Provide the (X, Y) coordinate of the cell's center where the given text is located.  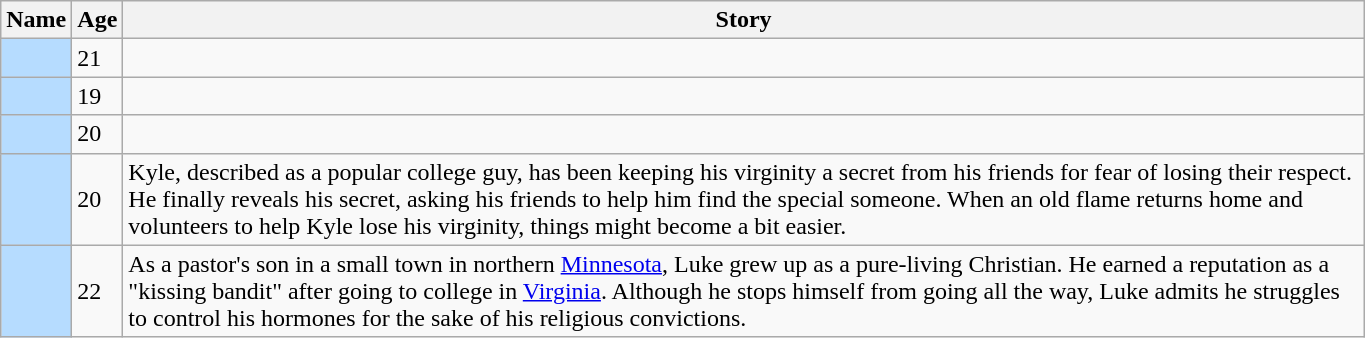
Story (744, 20)
21 (98, 58)
19 (98, 96)
Age (98, 20)
Name (36, 20)
22 (98, 291)
